Determine the [X, Y] coordinate at the center of the cell enclosing the given text.  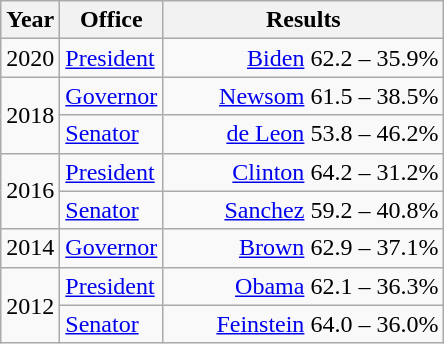
2014 [30, 248]
Newsom 61.5 – 38.5% [304, 96]
Results [304, 20]
2016 [30, 191]
Brown 62.9 – 37.1% [304, 248]
2018 [30, 115]
2012 [30, 305]
Office [112, 20]
Sanchez 59.2 – 40.8% [304, 210]
de Leon 53.8 – 46.2% [304, 134]
2020 [30, 58]
Year [30, 20]
Feinstein 64.0 – 36.0% [304, 324]
Biden 62.2 – 35.9% [304, 58]
Clinton 64.2 – 31.2% [304, 172]
Obama 62.1 – 36.3% [304, 286]
